Return [x, y] of the center of cell containing provided text 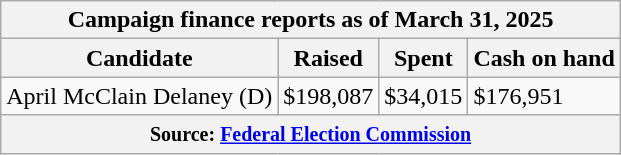
Campaign finance reports as of March 31, 2025 [311, 20]
April McClain Delaney (D) [140, 96]
Candidate [140, 58]
Spent [424, 58]
$176,951 [544, 96]
Cash on hand [544, 58]
Source: Federal Election Commission [311, 134]
Raised [328, 58]
$198,087 [328, 96]
$34,015 [424, 96]
